From the cell containing the given text, extract its center point as (X, Y) coordinate. 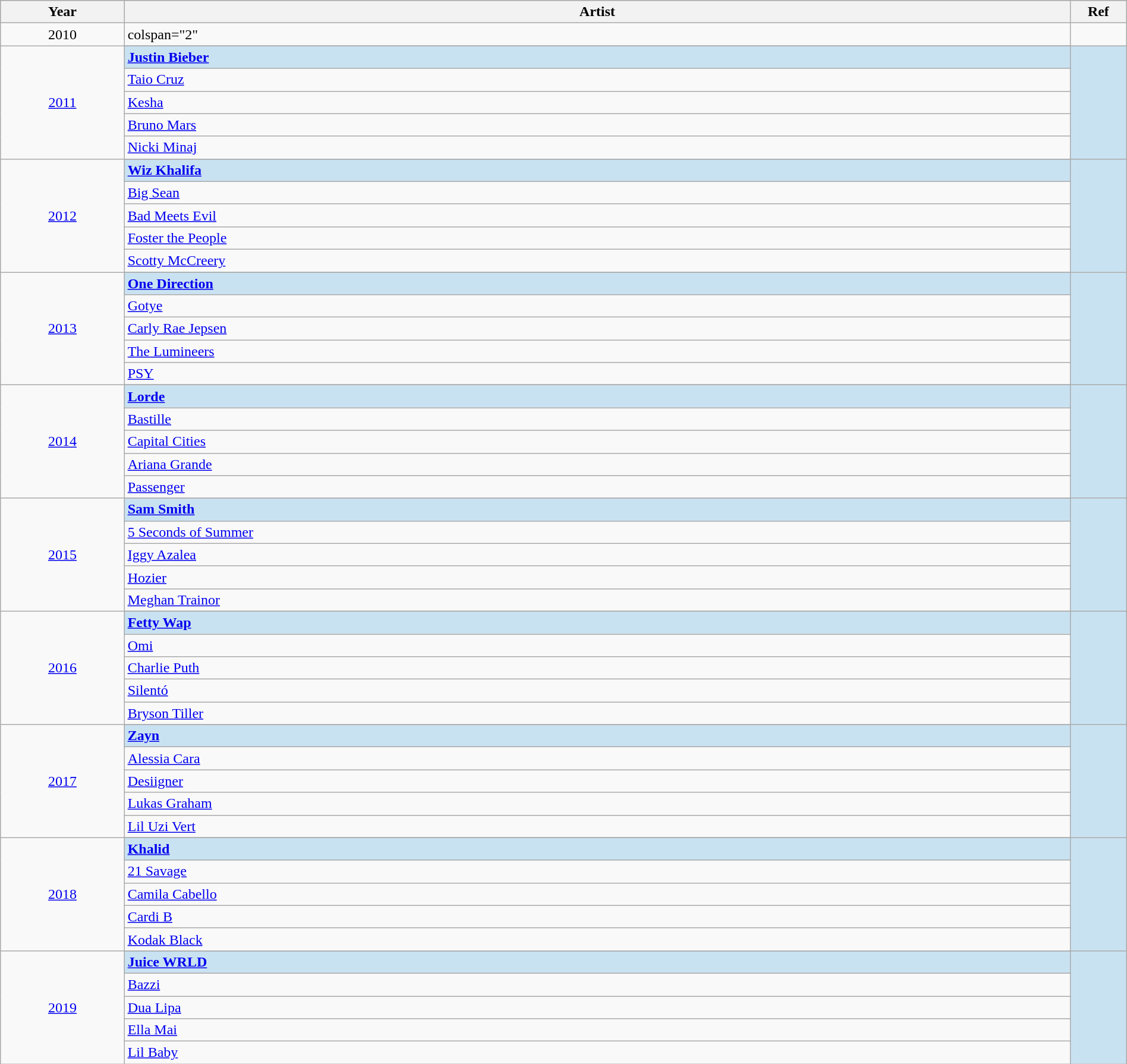
Alessia Cara (597, 758)
Meghan Trainor (597, 600)
Scotty McCreery (597, 260)
Dua Lipa (597, 1008)
2015 (62, 555)
Justin Bieber (597, 57)
Charlie Puth (597, 668)
Taio Cruz (597, 80)
Wiz Khalifa (597, 170)
Silentó (597, 691)
Hozier (597, 577)
Cardi B (597, 917)
Nicki Minaj (597, 147)
Bryson Tiller (597, 713)
Ella Mai (597, 1030)
The Lumineers (597, 351)
Ariana Grande (597, 464)
Sam Smith (597, 509)
Khalid (597, 849)
Lil Baby (597, 1053)
Zayn (597, 736)
Fetty Wap (597, 622)
Carly Rae Jepsen (597, 329)
Big Sean (597, 193)
2016 (62, 668)
colspan="2" (597, 34)
Iggy Azalea (597, 555)
Passenger (597, 487)
Bazzi (597, 984)
Lil Uzi Vert (597, 826)
2013 (62, 329)
Omi (597, 645)
2017 (62, 781)
2011 (62, 102)
Year (62, 12)
One Direction (597, 284)
Juice WRLD (597, 962)
PSY (597, 374)
Lukas Graham (597, 804)
2014 (62, 442)
Kodak Black (597, 939)
Gotye (597, 306)
Bastille (597, 419)
Capital Cities (597, 442)
Foster the People (597, 238)
Ref (1098, 12)
2010 (62, 34)
Bruno Mars (597, 125)
Lorde (597, 396)
Desiigner (597, 781)
2019 (62, 1007)
21 Savage (597, 871)
Artist (597, 12)
Bad Meets Evil (597, 215)
Kesha (597, 102)
2012 (62, 215)
5 Seconds of Summer (597, 532)
2018 (62, 894)
Camila Cabello (597, 894)
